Return (x, y) of the center of cell containing provided text 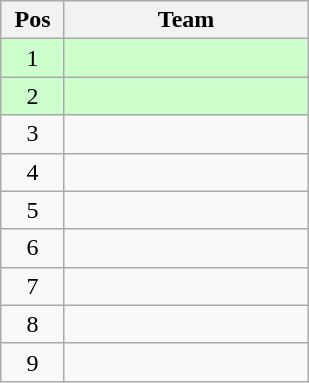
3 (33, 134)
4 (33, 172)
Pos (33, 20)
8 (33, 324)
2 (33, 96)
9 (33, 362)
6 (33, 248)
5 (33, 210)
Team (186, 20)
7 (33, 286)
1 (33, 58)
